Scan for the cell matching the given text and deliver its [x, y] coordinate at center. 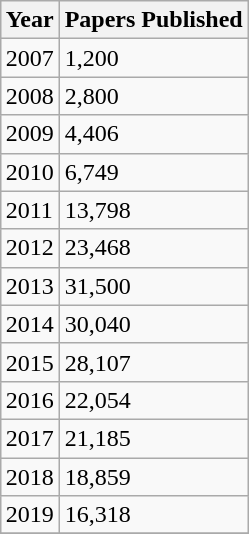
31,500 [154, 286]
Year [30, 20]
2012 [30, 248]
2011 [30, 210]
21,185 [154, 438]
16,318 [154, 515]
2015 [30, 362]
2009 [30, 134]
22,054 [154, 400]
23,468 [154, 248]
28,107 [154, 362]
6,749 [154, 172]
2007 [30, 58]
2016 [30, 400]
13,798 [154, 210]
4,406 [154, 134]
Papers Published [154, 20]
2,800 [154, 96]
1,200 [154, 58]
2017 [30, 438]
2008 [30, 96]
30,040 [154, 324]
2019 [30, 515]
18,859 [154, 477]
2013 [30, 286]
2018 [30, 477]
2014 [30, 324]
2010 [30, 172]
